Locate the cell with the specified text and output its [X, Y] center coordinate. 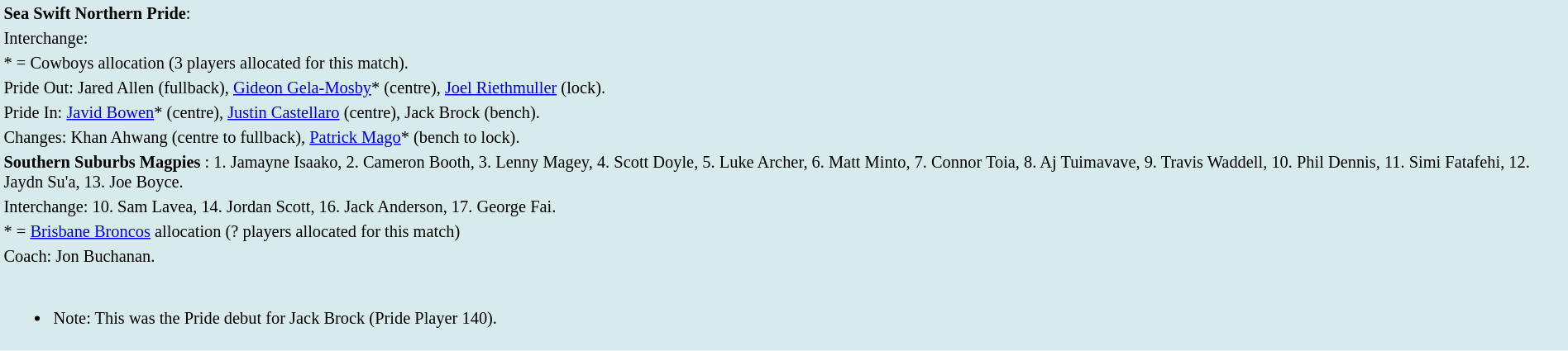
Interchange: [784, 38]
* = Brisbane Broncos allocation (? players allocated for this match) [784, 231]
* = Cowboys allocation (3 players allocated for this match). [784, 63]
Sea Swift Northern Pride: [784, 13]
Pride Out: Jared Allen (fullback), Gideon Gela-Mosby* (centre), Joel Riethmuller (lock). [784, 88]
Pride In: Javid Bowen* (centre), Justin Castellaro (centre), Jack Brock (bench). [784, 112]
Note: This was the Pride debut for Jack Brock (Pride Player 140). [784, 308]
Changes: Khan Ahwang (centre to fullback), Patrick Mago* (bench to lock). [784, 137]
Coach: Jon Buchanan. [784, 256]
Interchange: 10. Sam Lavea, 14. Jordan Scott, 16. Jack Anderson, 17. George Fai. [784, 206]
